Find where the given text appears and provide that cell's center as [x, y] coordinate. 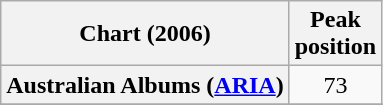
Peakposition [335, 34]
73 [335, 85]
Chart (2006) [145, 34]
Australian Albums (ARIA) [145, 85]
